Provide the [X, Y] coordinate of the cell's center where the given text is located.  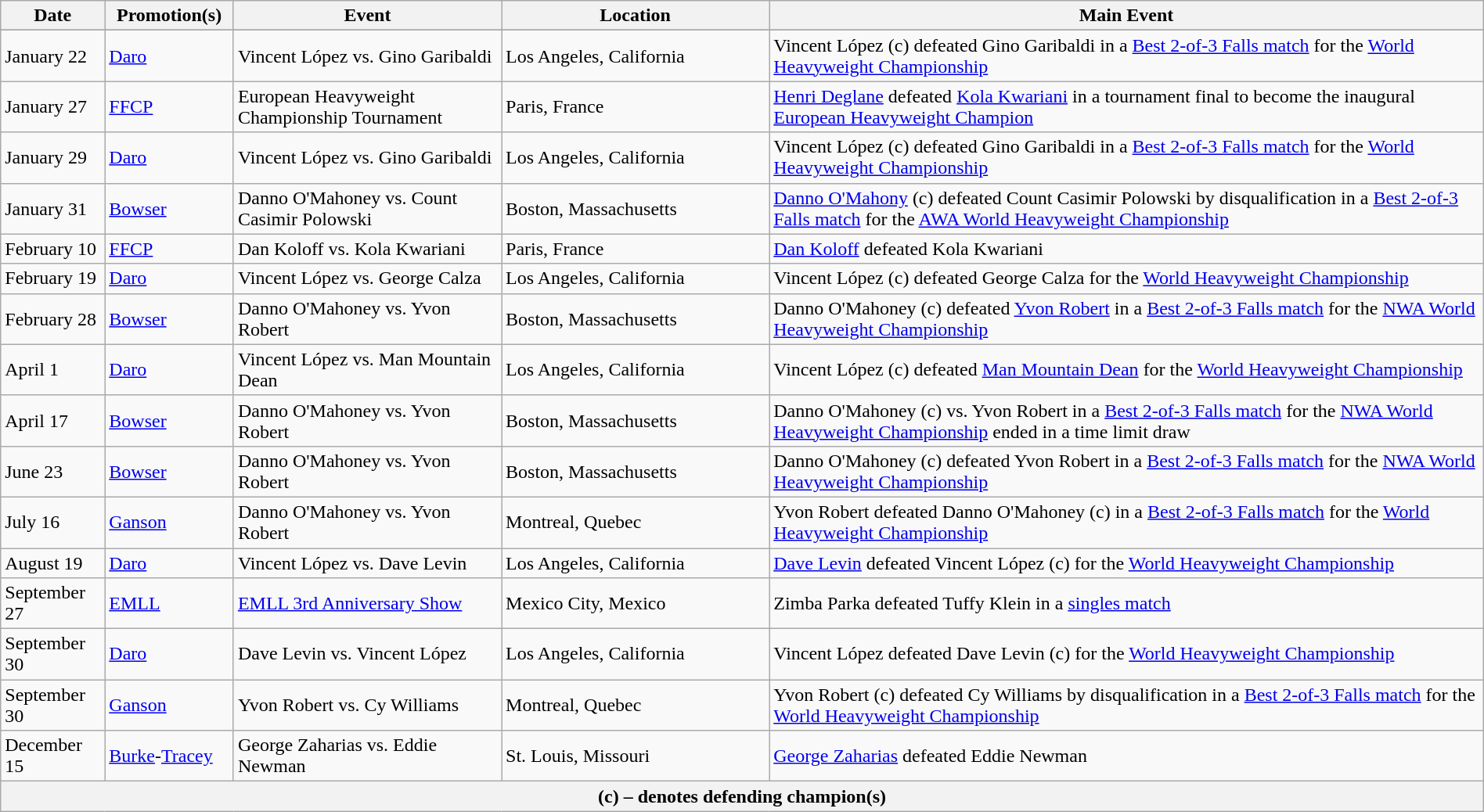
January 27 [53, 106]
July 16 [53, 523]
Vincent López (c) defeated Man Mountain Dean for the World Heavyweight Championship [1127, 369]
Dan Koloff vs. Kola Kwariani [367, 249]
EMLL 3rd Anniversary Show [367, 604]
Mexico City, Mexico [636, 604]
Vincent López vs. Dave Levin [367, 562]
Danno O'Mahony (c) defeated Count Casimir Polowski by disqualification in a Best 2-of-3 Falls match for the AWA World Heavyweight Championship [1127, 208]
George Zaharias defeated Eddie Newman [1127, 756]
Vincent López vs. Man Mountain Dean [367, 369]
January 22 [53, 56]
EMLL [169, 604]
January 29 [53, 158]
June 23 [53, 471]
European Heavyweight Championship Tournament [367, 106]
(c) – denotes defending champion(s) [742, 796]
April 17 [53, 421]
August 19 [53, 562]
Zimba Parka defeated Tuffy Klein in a singles match [1127, 604]
Yvon Robert (c) defeated Cy Williams by disqualification in a Best 2-of-3 Falls match for the World Heavyweight Championship [1127, 706]
Vincent López vs. George Calza [367, 278]
April 1 [53, 369]
Dan Koloff defeated Kola Kwariani [1127, 249]
Yvon Robert defeated Danno O'Mahoney (c) in a Best 2-of-3 Falls match for the World Heavyweight Championship [1127, 523]
February 19 [53, 278]
January 31 [53, 208]
Vincent López defeated Dave Levin (c) for the World Heavyweight Championship [1127, 654]
Danno O'Mahoney (c) vs. Yvon Robert in a Best 2-of-3 Falls match for the NWA World Heavyweight Championship ended in a time limit draw [1127, 421]
St. Louis, Missouri [636, 756]
Danno O'Mahoney vs. Count Casimir Polowski [367, 208]
December 15 [53, 756]
George Zaharias vs. Eddie Newman [367, 756]
Main Event [1127, 16]
February 10 [53, 249]
Yvon Robert vs. Cy Williams [367, 706]
Date [53, 16]
Vincent López (c) defeated George Calza for the World Heavyweight Championship [1127, 278]
Dave Levin defeated Vincent López (c) for the World Heavyweight Championship [1127, 562]
Burke-Tracey [169, 756]
Location [636, 16]
Promotion(s) [169, 16]
Dave Levin vs. Vincent López [367, 654]
Event [367, 16]
February 28 [53, 319]
Henri Deglane defeated Kola Kwariani in a tournament final to become the inaugural European Heavyweight Champion [1127, 106]
September 27 [53, 604]
